Find where the given text appears and provide that cell's center as [x, y] coordinate. 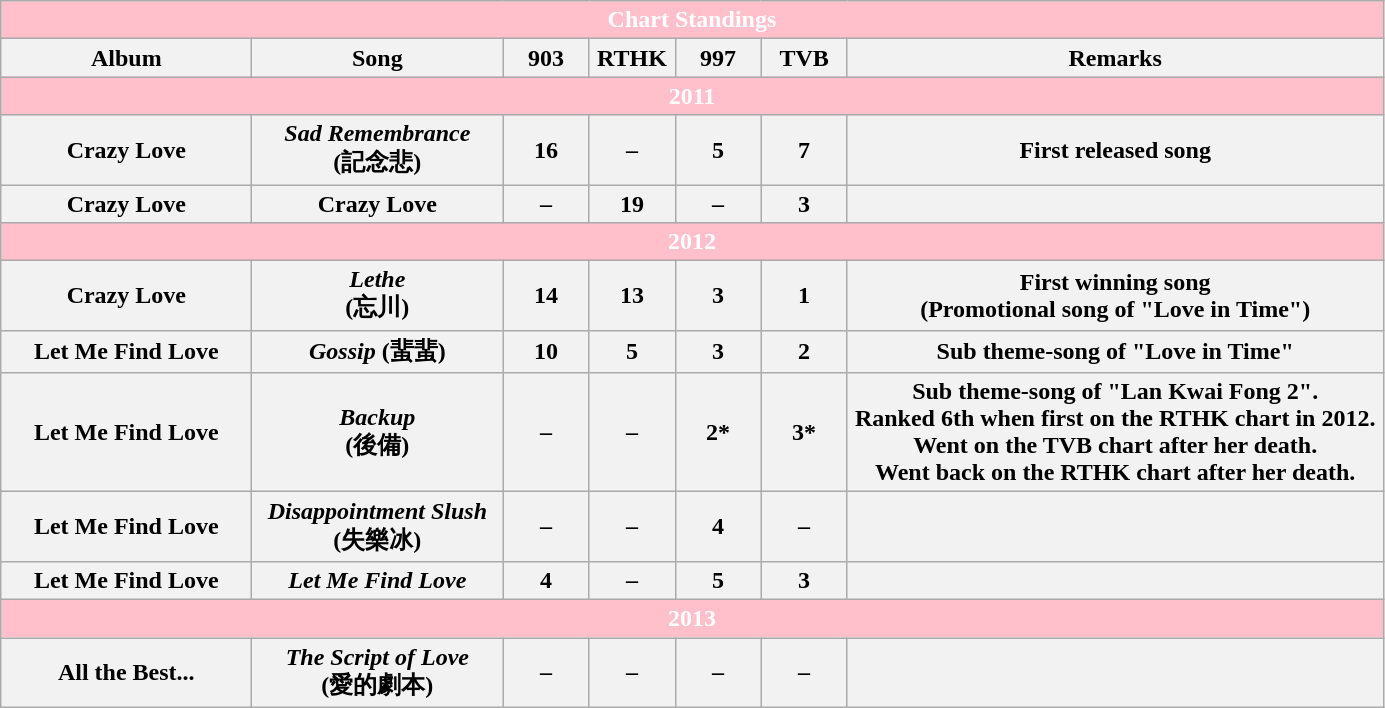
2013 [692, 618]
The Script of Love(愛的劇本) [378, 673]
Remarks [1115, 58]
2 [804, 352]
Disappointment Slush(失樂冰) [378, 527]
TVB [804, 58]
16 [546, 150]
Gossip (蜚蜚) [378, 352]
Sad Remembrance(記念悲) [378, 150]
19 [632, 203]
14 [546, 296]
Song [378, 58]
First released song [1115, 150]
Chart Standings [692, 20]
997 [718, 58]
10 [546, 352]
7 [804, 150]
Album [126, 58]
RTHK [632, 58]
Backup(後備) [378, 432]
13 [632, 296]
First winning song(Promotional song of "Love in Time") [1115, 296]
3* [804, 432]
2012 [692, 242]
2011 [692, 96]
903 [546, 58]
Sub theme-song of "Love in Time" [1115, 352]
Lethe(忘川) [378, 296]
1 [804, 296]
All the Best... [126, 673]
2* [718, 432]
